Capture the cell that displays the provided text and extract its [X, Y] central coordinate. 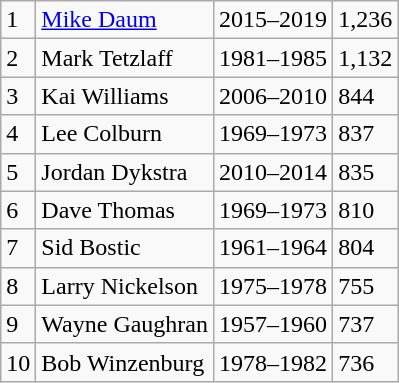
755 [366, 286]
837 [366, 134]
7 [18, 248]
2010–2014 [274, 172]
Larry Nickelson [125, 286]
3 [18, 96]
2006–2010 [274, 96]
Mark Tetzlaff [125, 58]
2 [18, 58]
1981–1985 [274, 58]
1 [18, 20]
Wayne Gaughran [125, 324]
835 [366, 172]
4 [18, 134]
Kai Williams [125, 96]
1,236 [366, 20]
844 [366, 96]
5 [18, 172]
804 [366, 248]
Dave Thomas [125, 210]
737 [366, 324]
Lee Colburn [125, 134]
Bob Winzenburg [125, 362]
6 [18, 210]
810 [366, 210]
1,132 [366, 58]
Mike Daum [125, 20]
736 [366, 362]
1961–1964 [274, 248]
1957–1960 [274, 324]
Jordan Dykstra [125, 172]
1978–1982 [274, 362]
10 [18, 362]
2015–2019 [274, 20]
Sid Bostic [125, 248]
9 [18, 324]
8 [18, 286]
1975–1978 [274, 286]
